Find where the given text appears and provide that cell's center as (x, y) coordinate. 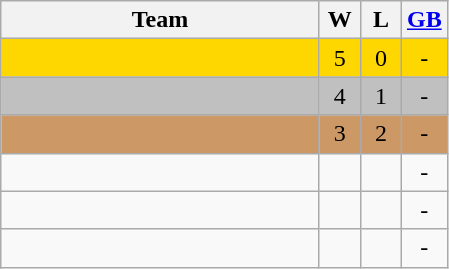
1 (380, 96)
4 (340, 96)
L (380, 20)
GB (424, 20)
3 (340, 134)
W (340, 20)
2 (380, 134)
Team (160, 20)
5 (340, 58)
0 (380, 58)
